Return the (x, y) coordinate for the center point of the cell that contains the specified text.  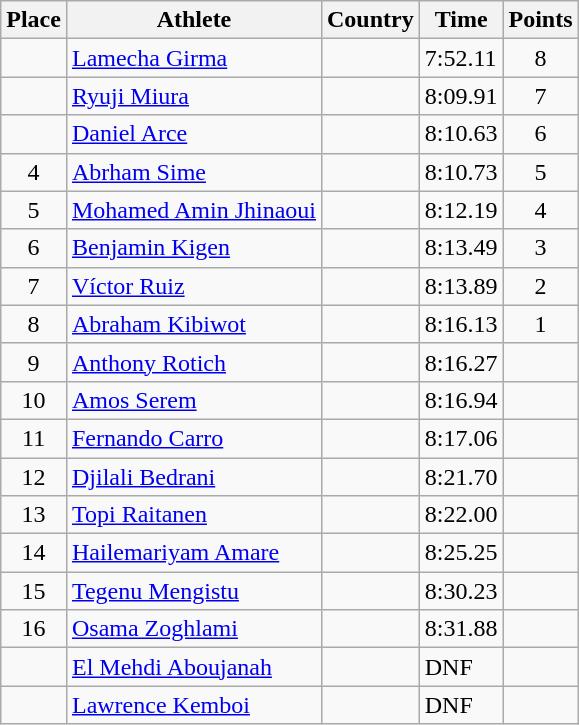
3 (540, 248)
Benjamin Kigen (194, 248)
2 (540, 286)
Djilali Bedrani (194, 477)
Amos Serem (194, 400)
8:12.19 (461, 210)
Anthony Rotich (194, 362)
1 (540, 324)
8:13.49 (461, 248)
Country (370, 20)
7:52.11 (461, 58)
El Mehdi Aboujanah (194, 667)
13 (34, 515)
Points (540, 20)
Hailemariyam Amare (194, 553)
8:16.13 (461, 324)
Time (461, 20)
8:16.27 (461, 362)
8:13.89 (461, 286)
12 (34, 477)
8:17.06 (461, 438)
8:21.70 (461, 477)
14 (34, 553)
Ryuji Miura (194, 96)
8:25.25 (461, 553)
Place (34, 20)
Víctor Ruiz (194, 286)
15 (34, 591)
Abrham Sime (194, 172)
8:16.94 (461, 400)
Lamecha Girma (194, 58)
Abraham Kibiwot (194, 324)
10 (34, 400)
8:30.23 (461, 591)
Tegenu Mengistu (194, 591)
8:10.73 (461, 172)
Lawrence Kemboi (194, 705)
Fernando Carro (194, 438)
Daniel Arce (194, 134)
8:31.88 (461, 629)
Topi Raitanen (194, 515)
Osama Zoghlami (194, 629)
16 (34, 629)
8:10.63 (461, 134)
Athlete (194, 20)
8:09.91 (461, 96)
8:22.00 (461, 515)
11 (34, 438)
9 (34, 362)
Mohamed Amin Jhinaoui (194, 210)
